Return the (X, Y) coordinate for the center point of the cell that contains the specified text.  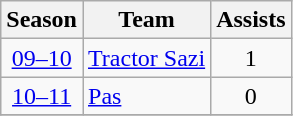
09–10 (42, 58)
Assists (251, 20)
1 (251, 58)
0 (251, 96)
Tractor Sazi (146, 58)
Pas (146, 96)
10–11 (42, 96)
Team (146, 20)
Season (42, 20)
